Detect which cell encompasses the target text, then output its [X, Y] center coordinate. 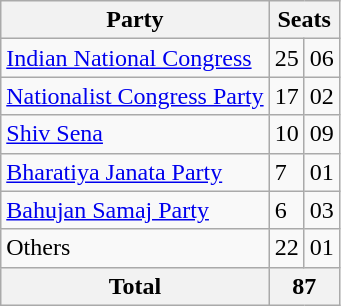
03 [322, 210]
22 [286, 248]
Total [135, 286]
02 [322, 96]
Bharatiya Janata Party [135, 172]
87 [304, 286]
7 [286, 172]
Nationalist Congress Party [135, 96]
17 [286, 96]
Bahujan Samaj Party [135, 210]
Party [135, 20]
10 [286, 134]
Indian National Congress [135, 58]
25 [286, 58]
09 [322, 134]
Others [135, 248]
Seats [304, 20]
Shiv Sena [135, 134]
06 [322, 58]
6 [286, 210]
